Scan for the cell matching the given text and deliver its [X, Y] coordinate at center. 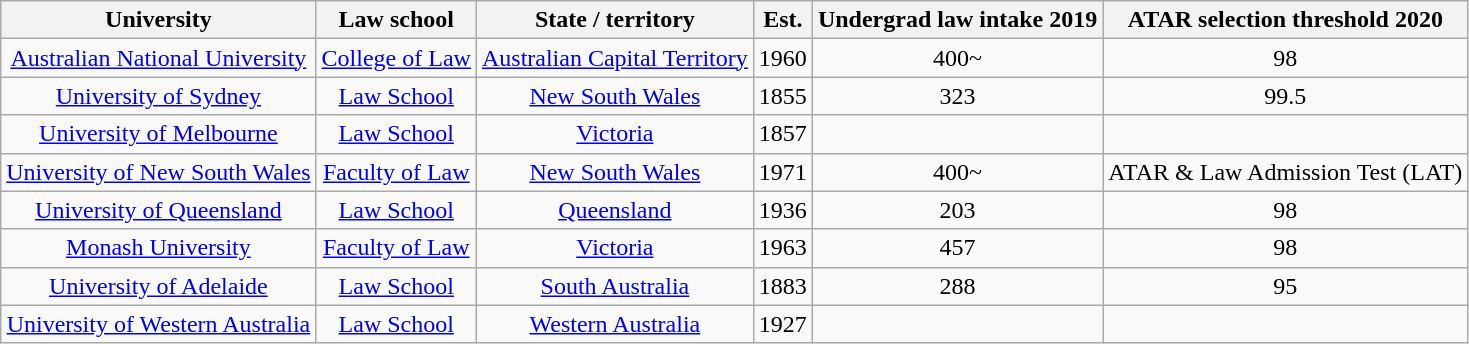
Australian National University [158, 58]
1971 [782, 172]
Western Australia [614, 324]
Australian Capital Territory [614, 58]
Queensland [614, 210]
State / territory [614, 20]
ATAR selection threshold 2020 [1286, 20]
ATAR & Law Admission Test (LAT) [1286, 172]
1963 [782, 248]
University of Melbourne [158, 134]
University of Sydney [158, 96]
1883 [782, 286]
1857 [782, 134]
University of Western Australia [158, 324]
University [158, 20]
1960 [782, 58]
Monash University [158, 248]
99.5 [1286, 96]
288 [957, 286]
Est. [782, 20]
203 [957, 210]
1927 [782, 324]
457 [957, 248]
University of Adelaide [158, 286]
South Australia [614, 286]
University of Queensland [158, 210]
1855 [782, 96]
College of Law [396, 58]
95 [1286, 286]
Undergrad law intake 2019 [957, 20]
University of New South Wales [158, 172]
1936 [782, 210]
323 [957, 96]
Law school [396, 20]
